Extract the (x, y) coordinate from the center of the cell holding the provided text.  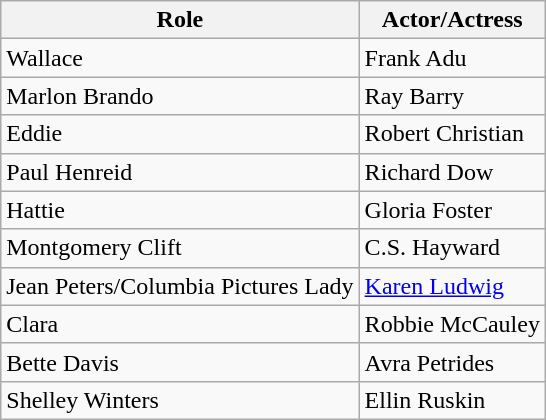
Wallace (180, 58)
Hattie (180, 210)
Clara (180, 324)
Robbie McCauley (452, 324)
Frank Adu (452, 58)
Richard Dow (452, 172)
Shelley Winters (180, 400)
Ellin Ruskin (452, 400)
Karen Ludwig (452, 286)
Actor/Actress (452, 20)
Robert Christian (452, 134)
Avra Petrides (452, 362)
Ray Barry (452, 96)
Jean Peters/Columbia Pictures Lady (180, 286)
Role (180, 20)
Marlon Brando (180, 96)
Gloria Foster (452, 210)
Bette Davis (180, 362)
C.S. Hayward (452, 248)
Paul Henreid (180, 172)
Eddie (180, 134)
Montgomery Clift (180, 248)
